Return the [x, y] coordinate for the center point of the cell that contains the specified text.  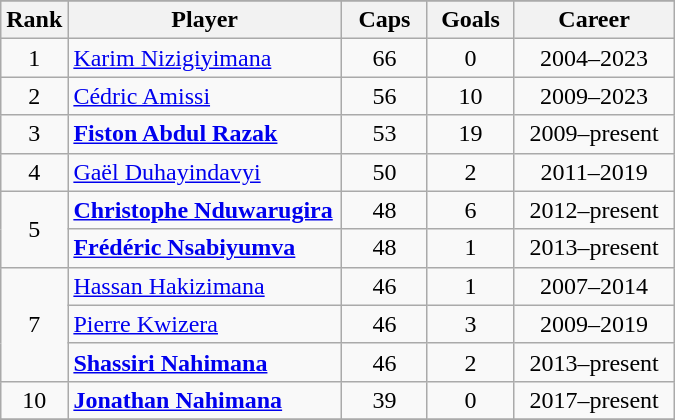
2011–2019 [594, 172]
Jonathan Nahimana [205, 400]
Caps [384, 20]
Goals [470, 20]
Rank [34, 20]
2007–2014 [594, 286]
56 [384, 96]
2009–2023 [594, 96]
Pierre Kwizera [205, 324]
Cédric Amissi [205, 96]
19 [470, 134]
2004–2023 [594, 58]
2009–2019 [594, 324]
Shassiri Nahimana [205, 362]
2012–present [594, 210]
2009–present [594, 134]
50 [384, 172]
5 [34, 229]
Karim Nizigiyimana [205, 58]
Frédéric Nsabiyumva [205, 248]
53 [384, 134]
39 [384, 400]
7 [34, 324]
Hassan Hakizimana [205, 286]
Fiston Abdul Razak [205, 134]
Christophe Nduwarugira [205, 210]
4 [34, 172]
Player [205, 20]
66 [384, 58]
Career [594, 20]
6 [470, 210]
2017–present [594, 400]
Gaël Duhayindavyi [205, 172]
